Identify which cell holds the provided text, then report its (X, Y) central coordinate. 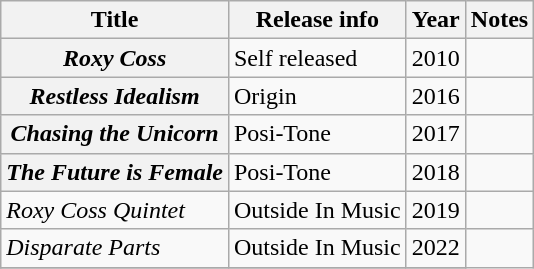
2019 (436, 210)
Notes (499, 20)
Roxy Coss Quintet (115, 210)
Year (436, 20)
Title (115, 20)
2017 (436, 134)
Release info (317, 20)
Restless Idealism (115, 96)
Disparate Parts (115, 248)
Chasing the Unicorn (115, 134)
2010 (436, 58)
2018 (436, 172)
Origin (317, 96)
Roxy Coss (115, 58)
2022 (436, 248)
Self released (317, 58)
The Future is Female (115, 172)
2016 (436, 96)
